From the cell containing the given text, extract its center point as (x, y) coordinate. 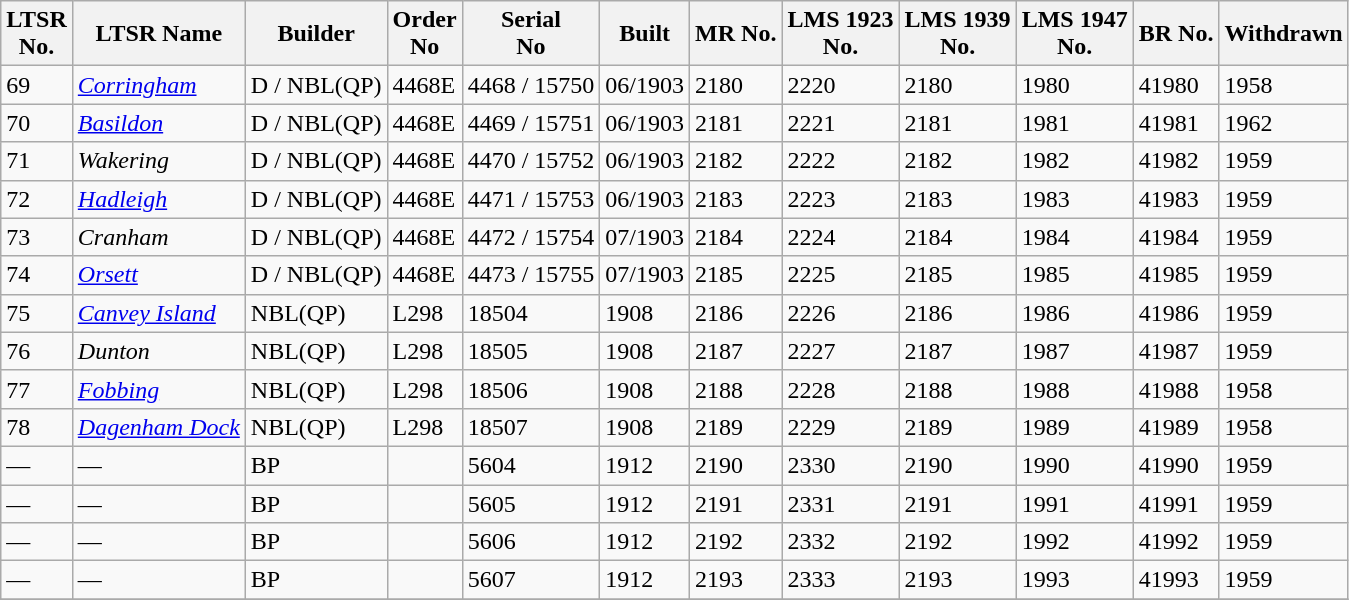
4469 / 15751 (531, 123)
41982 (1176, 161)
MR No. (736, 34)
76 (37, 351)
70 (37, 123)
41980 (1176, 85)
2227 (840, 351)
18504 (531, 313)
1981 (1074, 123)
1990 (1074, 465)
1989 (1074, 427)
1983 (1074, 199)
Wakering (158, 161)
4470 / 15752 (531, 161)
41991 (1176, 503)
2333 (840, 580)
1993 (1074, 580)
41984 (1176, 237)
72 (37, 199)
41990 (1176, 465)
1986 (1074, 313)
1984 (1074, 237)
Fobbing (158, 389)
2222 (840, 161)
SerialNo (531, 34)
2332 (840, 542)
41987 (1176, 351)
74 (37, 275)
1992 (1074, 542)
2229 (840, 427)
2228 (840, 389)
4471 / 15753 (531, 199)
41983 (1176, 199)
1962 (1284, 123)
75 (37, 313)
41993 (1176, 580)
5607 (531, 580)
18505 (531, 351)
69 (37, 85)
71 (37, 161)
2220 (840, 85)
Corringham (158, 85)
4472 / 15754 (531, 237)
4468 / 15750 (531, 85)
LTSR Name (158, 34)
Orsett (158, 275)
Withdrawn (1284, 34)
4473 / 15755 (531, 275)
5605 (531, 503)
5606 (531, 542)
2226 (840, 313)
41992 (1176, 542)
OrderNo (424, 34)
Cranham (158, 237)
5604 (531, 465)
LMS 1939No. (958, 34)
1980 (1074, 85)
1982 (1074, 161)
41989 (1176, 427)
77 (37, 389)
1987 (1074, 351)
2331 (840, 503)
18506 (531, 389)
1985 (1074, 275)
2221 (840, 123)
Basildon (158, 123)
Built (645, 34)
1988 (1074, 389)
41981 (1176, 123)
Hadleigh (158, 199)
41986 (1176, 313)
Dunton (158, 351)
73 (37, 237)
LMS 1923No. (840, 34)
2330 (840, 465)
41985 (1176, 275)
18507 (531, 427)
LTSRNo. (37, 34)
41988 (1176, 389)
2223 (840, 199)
Canvey Island (158, 313)
1991 (1074, 503)
2224 (840, 237)
Dagenham Dock (158, 427)
78 (37, 427)
2225 (840, 275)
BR No. (1176, 34)
Builder (316, 34)
LMS 1947No. (1074, 34)
